Output the (X, Y) coordinate of the center of the cell containing the given text.  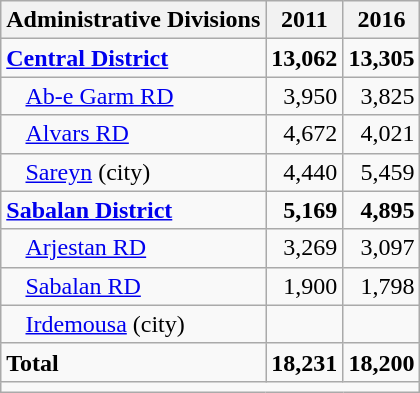
Sabalan District (134, 210)
Alvars RD (134, 134)
4,895 (382, 210)
3,269 (304, 248)
Total (134, 362)
4,672 (304, 134)
13,305 (382, 58)
Central District (134, 58)
Arjestan RD (134, 248)
5,169 (304, 210)
3,950 (304, 96)
3,097 (382, 248)
1,798 (382, 286)
Irdemousa (city) (134, 324)
13,062 (304, 58)
Ab-e Garm RD (134, 96)
4,440 (304, 172)
18,231 (304, 362)
5,459 (382, 172)
4,021 (382, 134)
2011 (304, 20)
Sabalan RD (134, 286)
Administrative Divisions (134, 20)
2016 (382, 20)
1,900 (304, 286)
3,825 (382, 96)
Sareyn (city) (134, 172)
18,200 (382, 362)
